Determine the [x, y] coordinate at the center of the cell enclosing the given text.  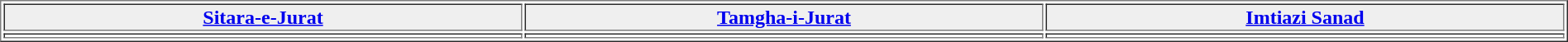
Tamgha-i-Jurat [784, 16]
Sitara-e-Jurat [263, 16]
Imtiazi Sanad [1305, 16]
